Search for the cell housing the specified text and yield its [X, Y] center coordinate. 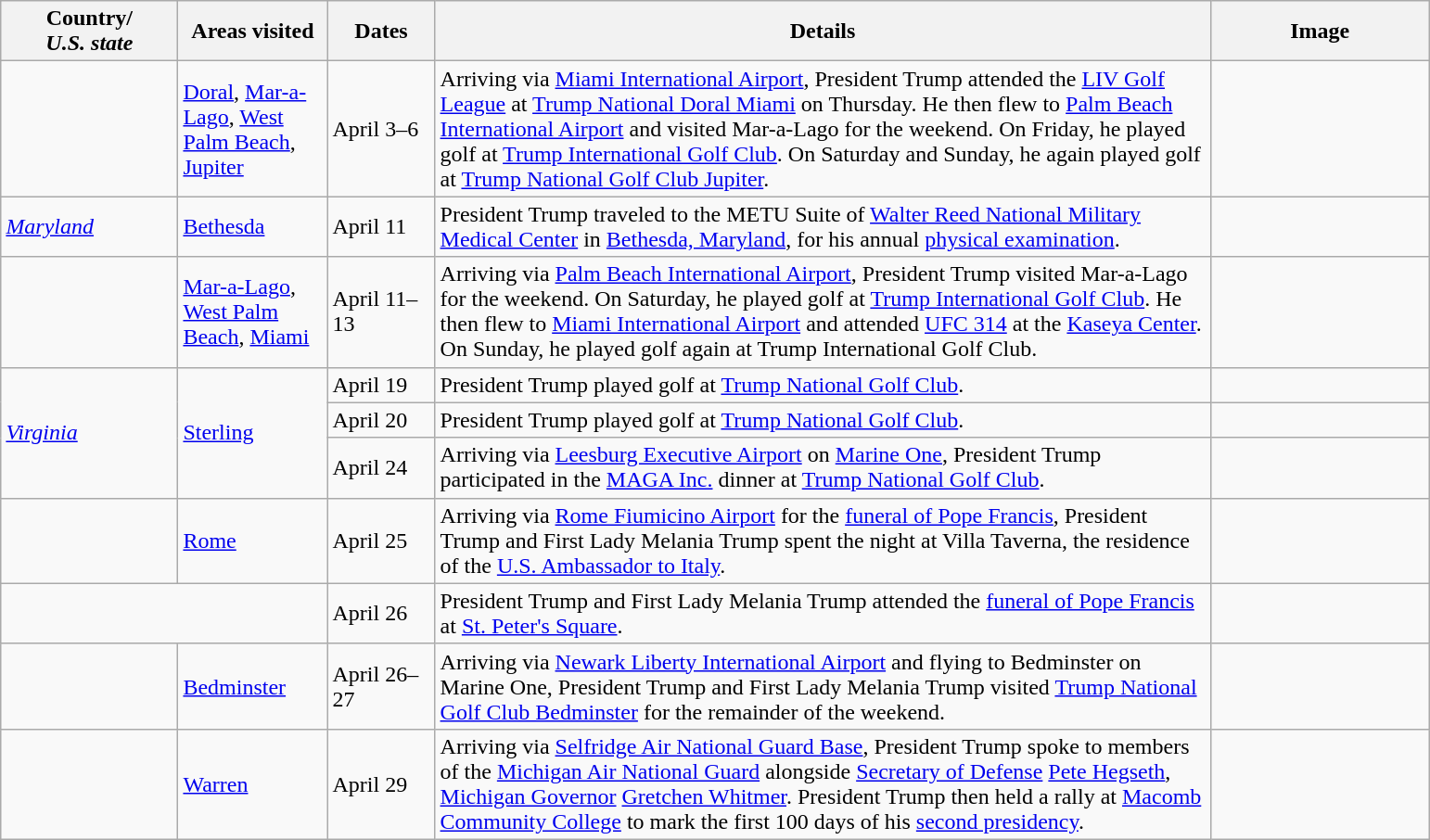
April 11 [381, 226]
April 25 [381, 541]
Bedminster [252, 686]
Sterling [252, 432]
April 26 [381, 614]
Details [823, 32]
April 11–13 [381, 312]
President Trump and First Lady Melania Trump attended the funeral of Pope Francis at St. Peter's Square. [823, 614]
Bethesda [252, 226]
Maryland [89, 226]
April 24 [381, 467]
April 19 [381, 385]
April 20 [381, 420]
Virginia [89, 432]
Country/U.S. state [89, 32]
April 3–6 [381, 129]
April 26–27 [381, 686]
Arriving via Leesburg Executive Airport on Marine One, President Trump participated in the MAGA Inc. dinner at Trump National Golf Club. [823, 467]
April 29 [381, 784]
Dates [381, 32]
Warren [252, 784]
Mar-a-Lago, West Palm Beach, Miami [252, 312]
Rome [252, 541]
Areas visited [252, 32]
Doral, Mar-a-Lago, West Palm Beach, Jupiter [252, 129]
Image [1320, 32]
